From the cell containing the given text, extract its center point as (X, Y) coordinate. 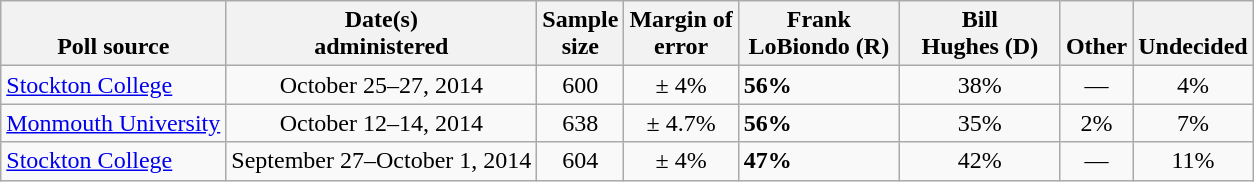
7% (1193, 123)
± 4.7% (681, 123)
October 25–27, 2014 (382, 85)
BillHughes (D) (980, 34)
Poll source (114, 34)
4% (1193, 85)
38% (980, 85)
638 (580, 123)
Monmouth University (114, 123)
Margin oferror (681, 34)
October 12–14, 2014 (382, 123)
Samplesize (580, 34)
42% (980, 161)
600 (580, 85)
47% (818, 161)
2% (1096, 123)
September 27–October 1, 2014 (382, 161)
604 (580, 161)
Date(s)administered (382, 34)
Undecided (1193, 34)
35% (980, 123)
FrankLoBiondo (R) (818, 34)
11% (1193, 161)
Other (1096, 34)
